Pinpoint the cell where the given text exists, returning its (x, y) midpoint coordinate. 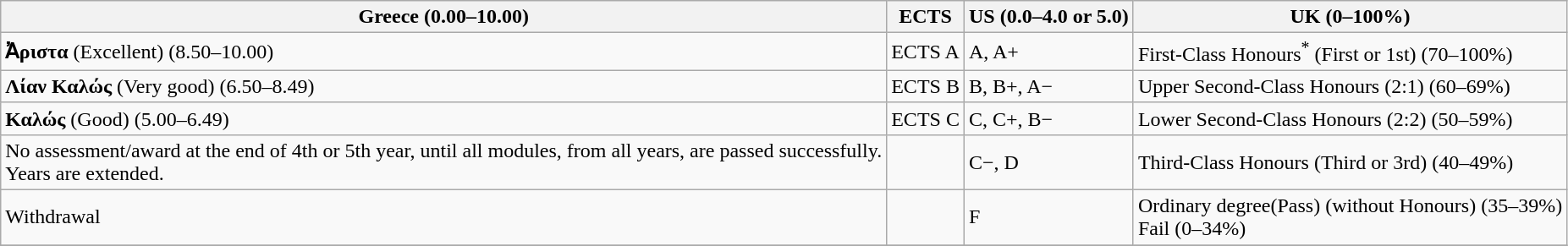
Withdrawal (443, 218)
UK (0–100%) (1350, 17)
ECTS C (926, 118)
First-Class Honours* (First or 1st) (70–100%) (1350, 52)
Καλώς (Good) (5.00–6.49) (443, 118)
Upper Second-Class Honours (2:1) (60–69%) (1350, 86)
C, C+, B− (1048, 118)
No assessment/award at the end of 4th or 5th year, until all modules, from all years, are passed successfully.Years are extended. (443, 162)
Λίαν Καλώς (Very good) (6.50–8.49) (443, 86)
A, A+ (1048, 52)
Ordinary degree(Pass) (without Honours) (35–39%) Fail (0–34%) (1350, 218)
C−, D (1048, 162)
Third-Class Honours (Third or 3rd) (40–49%) (1350, 162)
B, B+, A− (1048, 86)
Lower Second-Class Honours (2:2) (50–59%) (1350, 118)
ECTS B (926, 86)
Ἀριστα (Excellent) (8.50–10.00) (443, 52)
F (1048, 218)
ECTS A (926, 52)
Greece (0.00–10.00) (443, 17)
ECTS (926, 17)
US (0.0–4.0 or 5.0) (1048, 17)
